Determine the [x, y] coordinate at the center of the cell enclosing the given text.  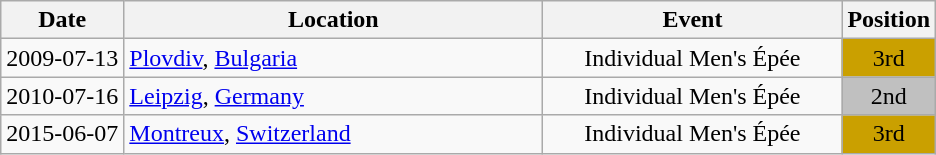
2015-06-07 [62, 134]
Montreux, Switzerland [334, 134]
Leipzig, Germany [334, 96]
Position [889, 20]
2nd [889, 96]
Location [334, 20]
2009-07-13 [62, 58]
Plovdiv, Bulgaria [334, 58]
Date [62, 20]
2010-07-16 [62, 96]
Event [692, 20]
